Locate the cell with the specified text and output its [X, Y] center coordinate. 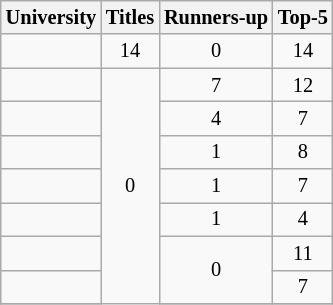
Titles [130, 17]
Runners-up [216, 17]
8 [303, 152]
11 [303, 253]
University [51, 17]
Top-5 [303, 17]
12 [303, 85]
